Search for the cell housing the specified text and yield its [x, y] center coordinate. 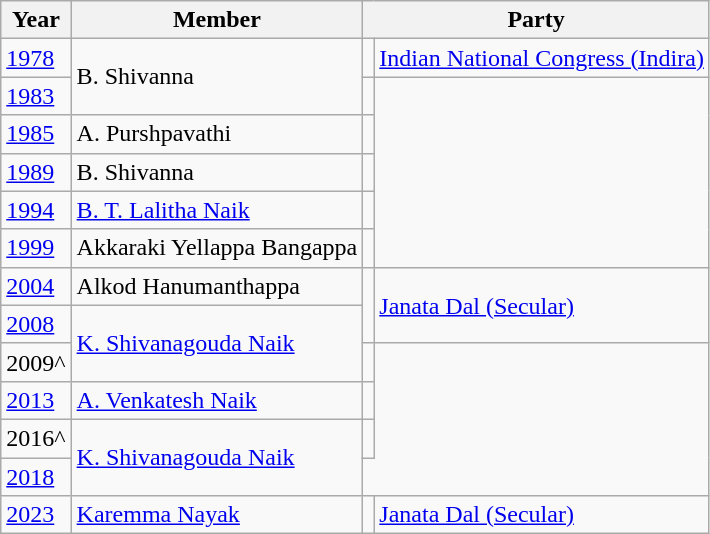
1994 [36, 210]
1978 [36, 58]
B. T. Lalitha Naik [217, 210]
Alkod Hanumanthappa [217, 286]
2023 [36, 515]
2013 [36, 400]
2008 [36, 324]
Party [536, 20]
1999 [36, 248]
2016^ [36, 438]
Indian National Congress (Indira) [542, 58]
2009^ [36, 362]
Year [36, 20]
2004 [36, 286]
A. Purshpavathi [217, 134]
1989 [36, 172]
A. Venkatesh Naik [217, 400]
Akkaraki Yellappa Bangappa [217, 248]
2018 [36, 477]
1985 [36, 134]
Member [217, 20]
Karemma Nayak [217, 515]
1983 [36, 96]
